Provide the (x, y) coordinate of the cell's center where the given text is located.  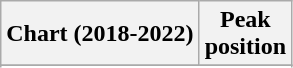
Chart (2018-2022) (100, 34)
Peakposition (245, 34)
